Determine the (x, y) coordinate at the center of the cell enclosing the given text.  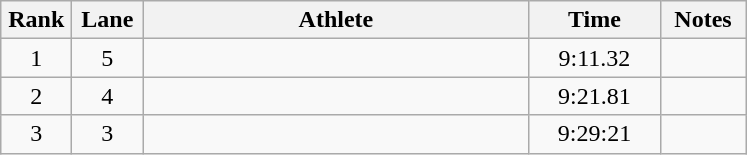
9:11.32 (594, 58)
Time (594, 20)
9:29:21 (594, 134)
5 (108, 58)
Notes (703, 20)
Athlete (336, 20)
Lane (108, 20)
1 (36, 58)
2 (36, 96)
4 (108, 96)
9:21.81 (594, 96)
Rank (36, 20)
